Capture the cell that displays the provided text and extract its [x, y] central coordinate. 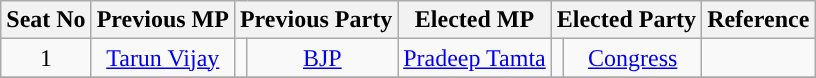
Previous MP [162, 20]
Elected MP [475, 20]
Elected Party [626, 20]
Tarun Vijay [162, 58]
Reference [758, 20]
Pradeep Tamta [475, 58]
1 [46, 58]
Seat No [46, 20]
Congress [633, 58]
Previous Party [316, 20]
BJP [322, 58]
